Return the [x, y] coordinate for the center point of the cell that contains the specified text.  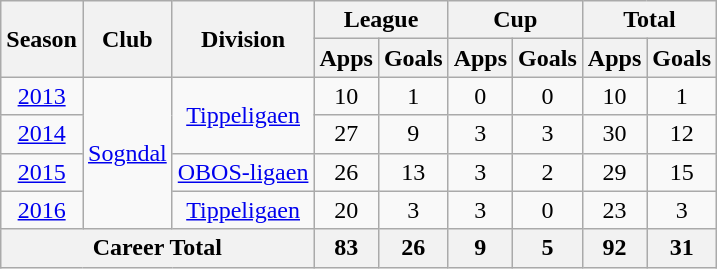
5 [548, 248]
2016 [42, 210]
29 [614, 172]
83 [346, 248]
15 [682, 172]
Club [127, 39]
12 [682, 134]
30 [614, 134]
League [381, 20]
Sogndal [127, 153]
92 [614, 248]
2014 [42, 134]
27 [346, 134]
2015 [42, 172]
OBOS-ligaen [243, 172]
2 [548, 172]
Cup [515, 20]
Season [42, 39]
2013 [42, 96]
Division [243, 39]
23 [614, 210]
Career Total [158, 248]
20 [346, 210]
Total [649, 20]
31 [682, 248]
13 [413, 172]
